For the text-containing cell, return its midpoint in (x, y) coordinate format. 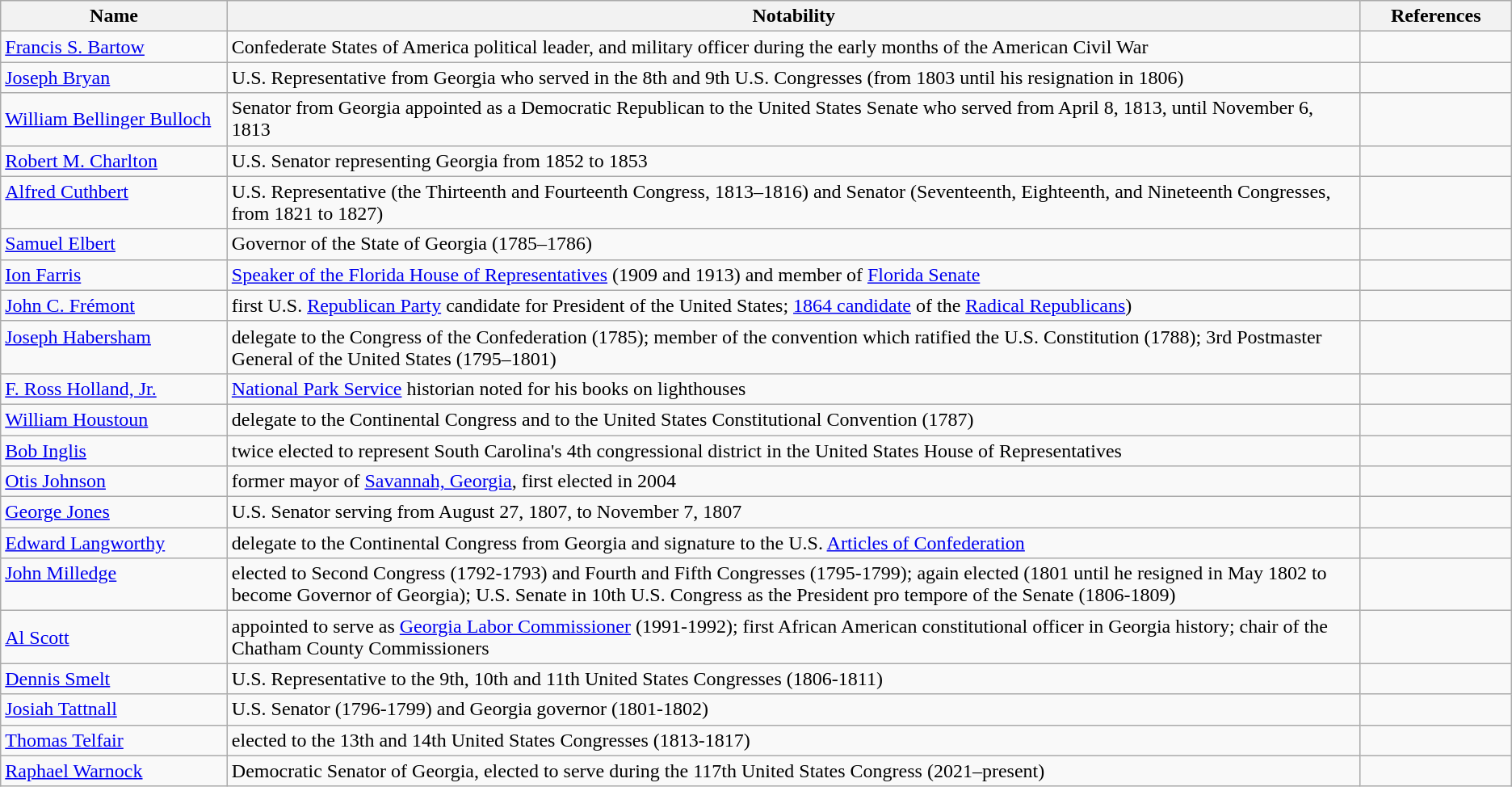
Bob Inglis (115, 450)
Robert M. Charlton (115, 161)
first U.S. Republican Party candidate for President of the United States; 1864 candidate of the Radical Republicans) (793, 305)
Speaker of the Florida House of Representatives (1909 and 1913) and member of Florida Senate (793, 275)
Edward Langworthy (115, 543)
Samuel Elbert (115, 244)
Al Scott (115, 637)
U.S. Senator (1796-1799) and Georgia governor (1801-1802) (793, 709)
former mayor of Savannah, Georgia, first elected in 2004 (793, 482)
William Bellinger Bulloch (115, 120)
F. Ross Holland, Jr. (115, 389)
Thomas Telfair (115, 740)
delegate to the Continental Congress from Georgia and signature to the U.S. Articles of Confederation (793, 543)
George Jones (115, 512)
U.S. Representative from Georgia who served in the 8th and 9th U.S. Congresses (from 1803 until his resignation in 1806) (793, 78)
Alfred Cuthbert (115, 202)
U.S. Senator serving from August 27, 1807, to November 7, 1807 (793, 512)
U.S. Senator representing Georgia from 1852 to 1853 (793, 161)
elected to the 13th and 14th United States Congresses (1813-1817) (793, 740)
William Houstoun (115, 419)
Francis S. Bartow (115, 47)
Raphael Warnock (115, 771)
Ion Farris (115, 275)
Senator from Georgia appointed as a Democratic Republican to the United States Senate who served from April 8, 1813, until November 6, 1813 (793, 120)
References (1436, 16)
Joseph Habersham (115, 347)
Josiah Tattnall (115, 709)
National Park Service historian noted for his books on lighthouses (793, 389)
Joseph Bryan (115, 78)
Otis Johnson (115, 482)
Governor of the State of Georgia (1785–1786) (793, 244)
Democratic Senator of Georgia, elected to serve during the 117th United States Congress (2021–present) (793, 771)
U.S. Representative to the 9th, 10th and 11th United States Congresses (1806-1811) (793, 679)
twice elected to represent South Carolina's 4th congressional district in the United States House of Representatives (793, 450)
John Milledge (115, 585)
Notability (793, 16)
delegate to the Continental Congress and to the United States Constitutional Convention (1787) (793, 419)
Dennis Smelt (115, 679)
Confederate States of America political leader, and military officer during the early months of the American Civil War (793, 47)
John C. Frémont (115, 305)
Name (115, 16)
